Detect which cell encompasses the target text, then output its (X, Y) center coordinate. 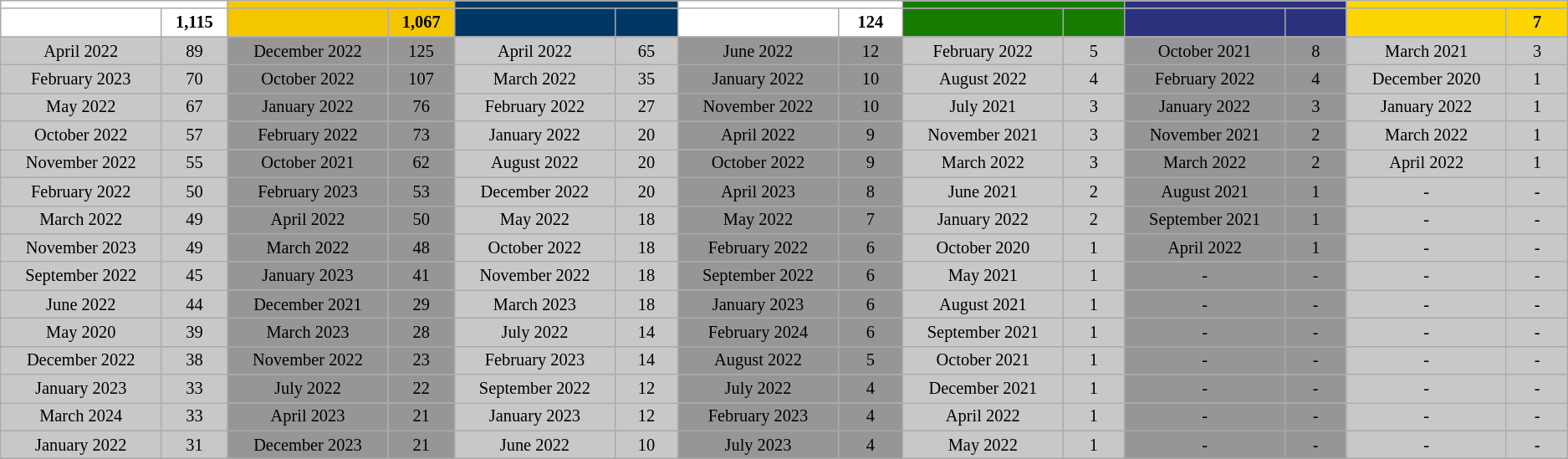
22 (421, 389)
65 (646, 51)
February 2024 (758, 332)
March 2024 (81, 416)
1,115 (194, 23)
39 (194, 332)
48 (421, 247)
1,067 (421, 23)
89 (194, 51)
76 (421, 107)
May 2020 (81, 332)
October 2020 (983, 247)
57 (194, 135)
27 (646, 107)
107 (421, 79)
23 (421, 360)
67 (194, 107)
55 (194, 163)
62 (421, 163)
41 (421, 276)
March 2021 (1427, 51)
53 (421, 191)
July 2021 (983, 107)
45 (194, 276)
38 (194, 360)
November 2023 (81, 247)
125 (421, 51)
73 (421, 135)
70 (194, 79)
December 2020 (1427, 79)
124 (870, 23)
44 (194, 304)
May 2021 (983, 276)
29 (421, 304)
31 (194, 445)
June 2021 (983, 191)
35 (646, 79)
28 (421, 332)
December 2023 (308, 445)
July 2023 (758, 445)
